Extract the (X, Y) coordinate from the center of the cell holding the provided text.  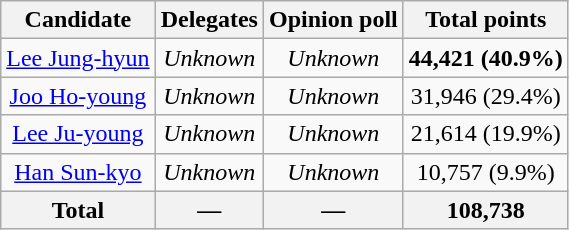
Lee Ju-young (78, 134)
Opinion poll (333, 20)
Total (78, 210)
108,738 (486, 210)
31,946 (29.4%) (486, 96)
10,757 (9.9%) (486, 172)
Delegates (209, 20)
44,421 (40.9%) (486, 58)
Lee Jung-hyun (78, 58)
Joo Ho-young (78, 96)
21,614 (19.9%) (486, 134)
Han Sun-kyo (78, 172)
Candidate (78, 20)
Total points (486, 20)
